Scan for the cell matching the given text and deliver its (X, Y) coordinate at center. 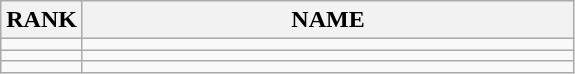
RANK (42, 20)
NAME (328, 20)
